Search for the cell housing the specified text and yield its (X, Y) center coordinate. 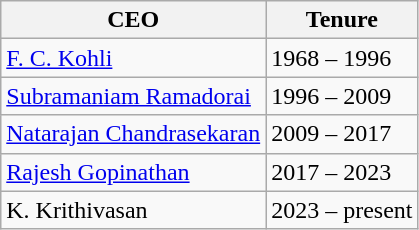
2017 – 2023 (342, 172)
Tenure (342, 20)
F. C. Kohli (134, 58)
Natarajan Chandrasekaran (134, 134)
2023 – present (342, 210)
K. Krithivasan (134, 210)
CEO (134, 20)
Subramaniam Ramadorai (134, 96)
1968 – 1996 (342, 58)
Rajesh Gopinathan (134, 172)
1996 – 2009 (342, 96)
2009 – 2017 (342, 134)
